Pinpoint the cell where the given text exists, returning its (X, Y) midpoint coordinate. 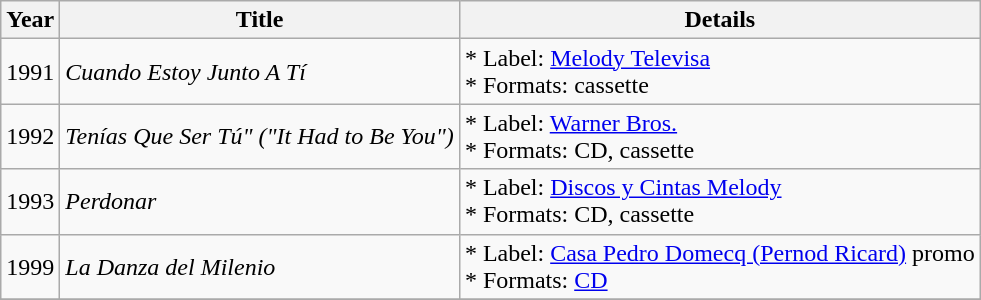
1992 (30, 136)
1999 (30, 266)
Details (720, 20)
Title (260, 20)
Year (30, 20)
* Label: Discos y Cintas Melody * Formats: CD, cassette (720, 202)
Cuando Estoy Junto A Tí (260, 72)
1991 (30, 72)
* Label: Warner Bros. * Formats: CD, cassette (720, 136)
Tenías Que Ser Tú" ("It Had to Be You") (260, 136)
La Danza del Milenio (260, 266)
1993 (30, 202)
Perdonar (260, 202)
* Label: Melody Televisa * Formats: cassette (720, 72)
* Label: Casa Pedro Domecq (Pernod Ricard) promo * Formats: CD (720, 266)
